Pinpoint the cell where the given text exists, returning its [X, Y] midpoint coordinate. 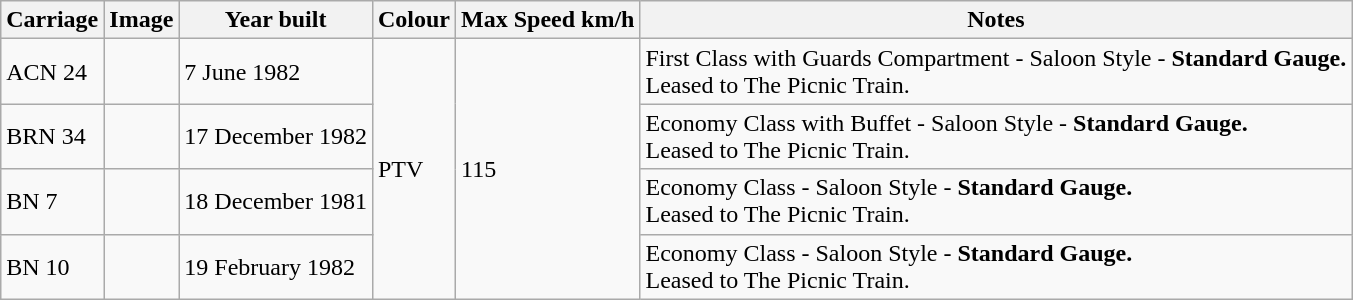
Carriage [52, 20]
115 [548, 169]
ACN 24 [52, 72]
19 February 1982 [276, 266]
Image [142, 20]
Notes [996, 20]
PTV [414, 169]
BN 7 [52, 202]
Economy Class with Buffet - Saloon Style - Standard Gauge.Leased to The Picnic Train. [996, 136]
BN 10 [52, 266]
First Class with Guards Compartment - Saloon Style - Standard Gauge.Leased to The Picnic Train. [996, 72]
Max Speed km/h [548, 20]
18 December 1981 [276, 202]
Colour [414, 20]
Year built [276, 20]
17 December 1982 [276, 136]
BRN 34 [52, 136]
7 June 1982 [276, 72]
